Determine the [x, y] coordinate at the center of the cell enclosing the given text.  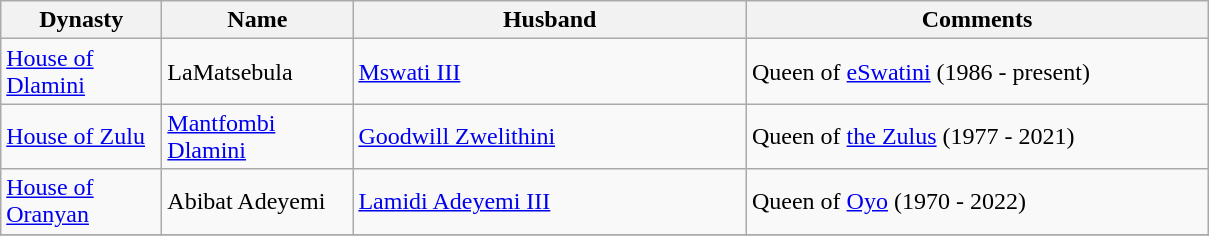
House of Dlamini [82, 72]
Abibat Adeyemi [258, 202]
Lamidi Adeyemi III [550, 202]
Queen of Oyo (1970 - 2022) [976, 202]
Dynasty [82, 20]
Comments [976, 20]
House of Zulu [82, 136]
Queen of the Zulus (1977 - 2021) [976, 136]
LaMatsebula [258, 72]
Goodwill Zwelithini [550, 136]
House of Oranyan [82, 202]
Husband [550, 20]
Mantfombi Dlamini [258, 136]
Mswati III [550, 72]
Queen of eSwatini (1986 - present) [976, 72]
Name [258, 20]
